For the text-containing cell, return its midpoint in (X, Y) coordinate format. 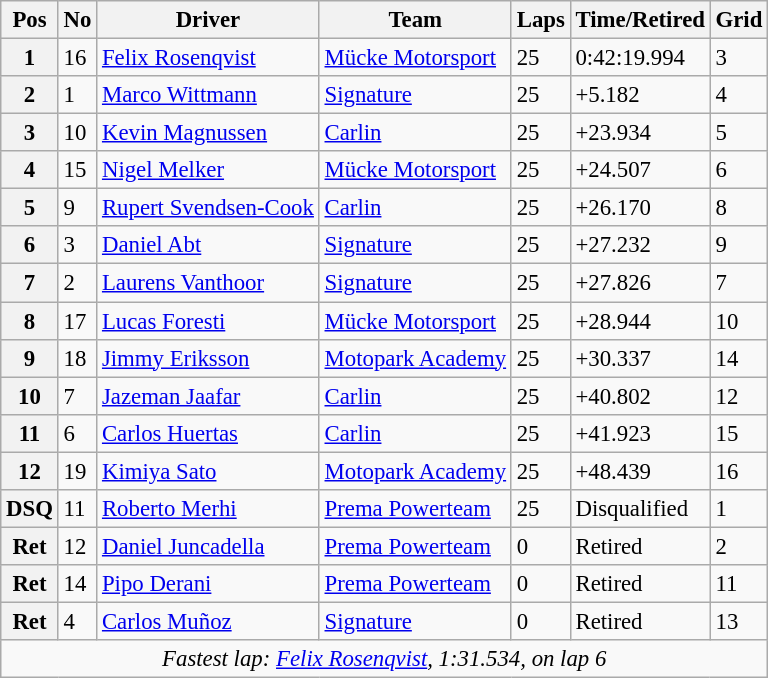
Marco Wittmann (208, 95)
+27.826 (640, 283)
+48.439 (640, 471)
Carlos Muñoz (208, 621)
Pipo Derani (208, 584)
Daniel Juncadella (208, 546)
Grid (738, 20)
+40.802 (640, 396)
Nigel Melker (208, 170)
Kimiya Sato (208, 471)
Jazeman Jaafar (208, 396)
Pos (30, 20)
Rupert Svendsen-Cook (208, 208)
Daniel Abt (208, 245)
13 (738, 621)
0:42:19.994 (640, 58)
Laps (540, 20)
Roberto Merhi (208, 509)
19 (77, 471)
18 (77, 358)
Time/Retired (640, 20)
+28.944 (640, 321)
+24.507 (640, 170)
Fastest lap: Felix Rosenqvist, 1:31.534, on lap 6 (384, 659)
DSQ (30, 509)
Laurens Vanthoor (208, 283)
+27.232 (640, 245)
+5.182 (640, 95)
+23.934 (640, 133)
Jimmy Eriksson (208, 358)
Disqualified (640, 509)
Kevin Magnussen (208, 133)
No (77, 20)
+26.170 (640, 208)
Felix Rosenqvist (208, 58)
Driver (208, 20)
Carlos Huertas (208, 433)
17 (77, 321)
+41.923 (640, 433)
+30.337 (640, 358)
Team (415, 20)
Lucas Foresti (208, 321)
